Search for the cell housing the specified text and yield its (X, Y) center coordinate. 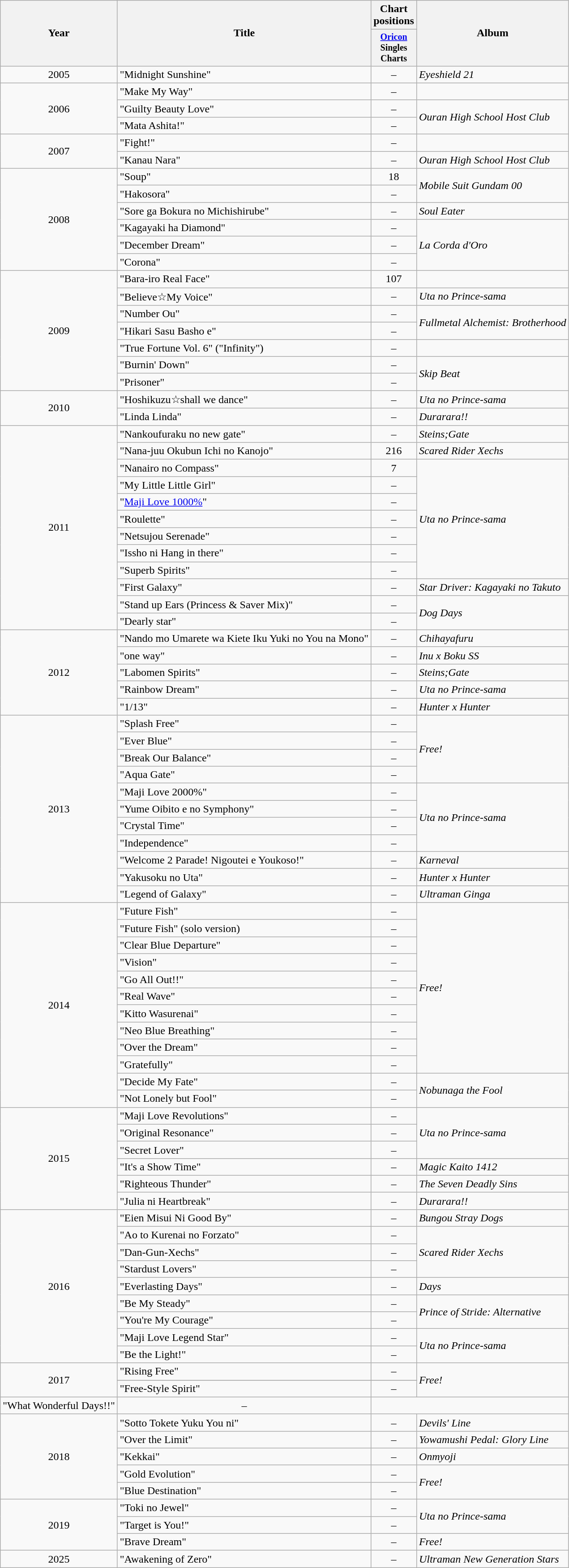
Album (492, 33)
"Legend of Galaxy" (244, 894)
Chihayafuru (492, 638)
"Crystal Time" (244, 826)
2013 (59, 809)
"Secret Lover" (244, 1150)
"Free-Style Spirit" (244, 1388)
"Over the Dream" (244, 1048)
"Labomen Spirits" (244, 672)
Karneval (492, 860)
216 (394, 451)
Star Driver: Kagayaki no Takuto (492, 587)
"Midnight Sunshine" (244, 74)
"Over the Limit" (244, 1439)
"Stand up Ears (Princess & Saver Mix)" (244, 604)
"Future Fish" (244, 911)
"Nana-juu Okubun Ichi no Kanojo" (244, 451)
Dog Days (492, 613)
2011 (59, 528)
2016 (59, 1286)
"Ever Blue" (244, 741)
Soul Eater (492, 211)
2007 (59, 151)
"My Little Little Girl" (244, 485)
"Be My Steady" (244, 1303)
"Prisoner" (244, 382)
2009 (59, 331)
"Nanairo no Compass" (244, 468)
"1/13" (244, 707)
"Vision" (244, 962)
"Rising Free" (244, 1371)
"Believe☆My Voice" (244, 296)
2008 (59, 219)
"Linda Linda" (244, 417)
"Aqua Gate" (244, 775)
"Mata Ashita!" (244, 125)
"Rainbow Dream" (244, 690)
"Guilty Beauty Love" (244, 108)
Chart positions (394, 15)
2014 (59, 1005)
18 (394, 177)
"Nando mo Umarete wa Kiete Iku Yuki no You na Mono" (244, 638)
Yowamushi Pedal: Glory Line (492, 1439)
"Yume Oibito e no Symphony" (244, 809)
"Welcome 2 Parade! Nigoutei e Youkoso!" (244, 860)
"Righteous Thunder" (244, 1184)
"Yakusoku no Uta" (244, 877)
Devils' Line (492, 1422)
2010 (59, 408)
"Eien Misui Ni Good By" (244, 1218)
Skip Beat (492, 374)
"Kanau Nara" (244, 160)
"Maji Love Legend Star" (244, 1337)
"Roulette" (244, 519)
Title (244, 33)
"Toki no Jewel" (244, 1508)
"Target is You!" (244, 1525)
Bungou Stray Dogs (492, 1218)
"Be the Light!" (244, 1354)
"Hakosora" (244, 194)
"Awakening of Zero" (244, 1559)
Nobunaga the Fool (492, 1090)
2017 (59, 1380)
Year (59, 33)
2019 (59, 1525)
"Issho ni Hang in there" (244, 553)
Eyeshield 21 (492, 74)
"Kitto Wasurenai" (244, 1014)
"Julia ni Heartbreak" (244, 1201)
"What Wonderful Days!!" (59, 1405)
107 (394, 279)
"Hoshikuzu☆shall we dance" (244, 400)
"Corona" (244, 262)
Mobile Suit Gundam 00 (492, 185)
"Everlasting Days" (244, 1286)
"Bara-iro Real Face" (244, 279)
"Number Ou" (244, 314)
2005 (59, 74)
"Maji Love Revolutions" (244, 1116)
Prince of Stride: Alternative (492, 1312)
Onmyoji (492, 1456)
"Brave Dream" (244, 1542)
Inu x Boku SS (492, 655)
"Clear Blue Departure" (244, 945)
"True Fortune Vol. 6" ("Infinity") (244, 348)
"Sotto Tokete Yuku You ni" (244, 1422)
"Original Resonance" (244, 1133)
Fullmetal Alchemist: Brotherhood (492, 322)
2018 (59, 1456)
"Kekkai" (244, 1456)
"Real Wave" (244, 997)
"Nankoufuraku no new gate" (244, 434)
"Superb Spirits" (244, 570)
"It's a Show Time" (244, 1167)
"Sore ga Bokura no Michishirube" (244, 211)
2025 (59, 1559)
"Stardust Lovers" (244, 1269)
Ultraman New Generation Stars (492, 1559)
"Gratefully" (244, 1065)
Magic Kaito 1412 (492, 1167)
"Fight!" (244, 143)
2015 (59, 1158)
"Netsujou Serenade" (244, 536)
"Blue Destination" (244, 1491)
"Hikari Sasu Basho e" (244, 331)
7 (394, 468)
"Neo Blue Breathing" (244, 1031)
Days (492, 1286)
2006 (59, 108)
"Go All Out!!" (244, 979)
2012 (59, 672)
"Maji Love 1000%" (244, 502)
"First Galaxy" (244, 587)
"December Dream" (244, 245)
"Not Lonely but Fool" (244, 1099)
"Gold Evolution" (244, 1473)
"Break Our Balance" (244, 758)
La Corda d'Oro (492, 245)
"Decide My Fate" (244, 1082)
"Kagayaki ha Diamond" (244, 228)
"Splash Free" (244, 724)
"You're My Courage" (244, 1320)
"one way" (244, 655)
"Dearly star" (244, 621)
The Seven Deadly Sins (492, 1184)
"Ao to Kurenai no Forzato" (244, 1235)
"Dan-Gun-Xechs" (244, 1252)
"Maji Love 2000%" (244, 792)
"Make My Way" (244, 91)
"Burnin' Down" (244, 365)
Ultraman Ginga (492, 894)
"Soup" (244, 177)
"Future Fish" (solo version) (244, 928)
"Independence" (244, 843)
Oricon Singles Charts (394, 47)
